Locate the cell with the specified text and output its (X, Y) center coordinate. 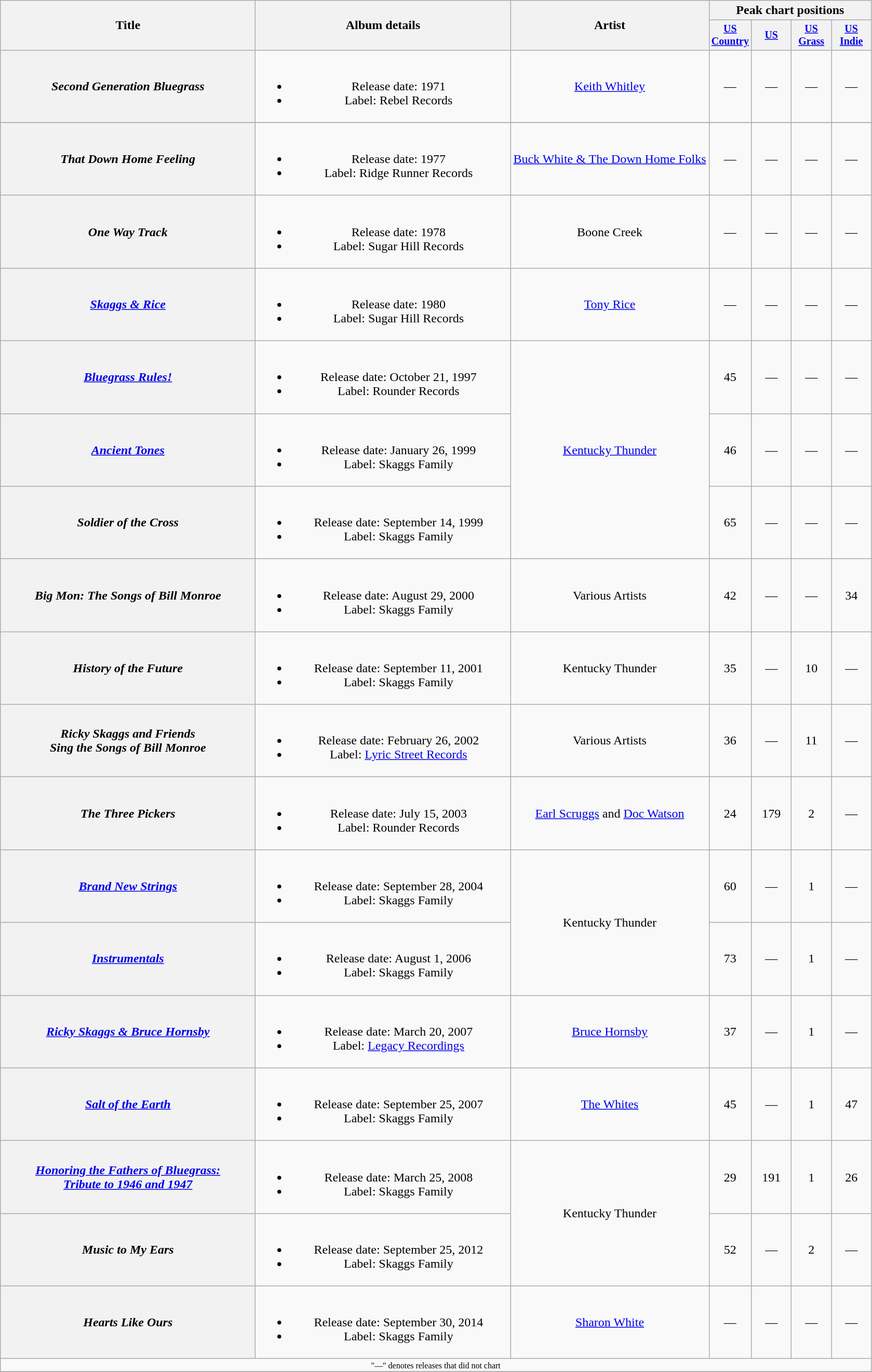
Tony Rice (610, 304)
Release date: 1978Label: Sugar Hill Records (383, 232)
Soldier of the Cross (128, 523)
Second Generation Bluegrass (128, 86)
Bluegrass Rules! (128, 377)
Sharon White (610, 1322)
34 (852, 595)
Earl Scruggs and Doc Watson (610, 813)
Music to My Ears (128, 1249)
The Three Pickers (128, 813)
Release date: February 26, 2002Label: Lyric Street Records (383, 741)
47 (852, 1104)
179 (772, 813)
That Down Home Feeling (128, 159)
Bruce Hornsby (610, 1031)
26 (852, 1177)
Release date: September 14, 1999Label: Skaggs Family (383, 523)
Release date: March 25, 2008Label: Skaggs Family (383, 1177)
Release date: September 25, 2007Label: Skaggs Family (383, 1104)
US (772, 35)
36 (730, 741)
24 (730, 813)
Release date: 1977Label: Ridge Runner Records (383, 159)
The Whites (610, 1104)
Title (128, 25)
Album details (383, 25)
29 (730, 1177)
Release date: September 11, 2001Label: Skaggs Family (383, 668)
Release date: 1980Label: Sugar Hill Records (383, 304)
One Way Track (128, 232)
US Grass (811, 35)
Brand New Strings (128, 886)
Release date: August 1, 2006Label: Skaggs Family (383, 959)
Buck White & The Down Home Folks (610, 159)
52 (730, 1249)
11 (811, 741)
Hearts Like Ours (128, 1322)
Salt of the Earth (128, 1104)
US Indie (852, 35)
Release date: August 29, 2000Label: Skaggs Family (383, 595)
10 (811, 668)
US Country (730, 35)
191 (772, 1177)
Release date: July 15, 2003Label: Rounder Records (383, 813)
60 (730, 886)
Release date: 1971Label: Rebel Records (383, 86)
37 (730, 1031)
Release date: September 30, 2014Label: Skaggs Family (383, 1322)
Release date: October 21, 1997Label: Rounder Records (383, 377)
Keith Whitley (610, 86)
Peak chart positions (790, 10)
65 (730, 523)
Release date: September 25, 2012Label: Skaggs Family (383, 1249)
73 (730, 959)
42 (730, 595)
Instrumentals (128, 959)
History of the Future (128, 668)
46 (730, 450)
Release date: September 28, 2004Label: Skaggs Family (383, 886)
Release date: January 26, 1999Label: Skaggs Family (383, 450)
35 (730, 668)
Big Mon: The Songs of Bill Monroe (128, 595)
Artist (610, 25)
Ricky Skaggs & Bruce Hornsby (128, 1031)
Ricky Skaggs and FriendsSing the Songs of Bill Monroe (128, 741)
Ancient Tones (128, 450)
Release date: March 20, 2007Label: Legacy Recordings (383, 1031)
Boone Creek (610, 232)
Honoring the Fathers of Bluegrass:Tribute to 1946 and 1947 (128, 1177)
Skaggs & Rice (128, 304)
"—" denotes releases that did not chart (436, 1365)
